Extract the [x, y] coordinate from the center of the cell holding the provided text.  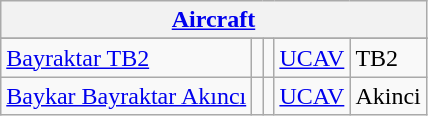
TB2 [388, 58]
Baykar Bayraktar Akıncı [126, 96]
Aircraft [214, 20]
Bayraktar TB2 [126, 58]
Akinci [388, 96]
